Find where the given text appears and provide that cell's center as (X, Y) coordinate. 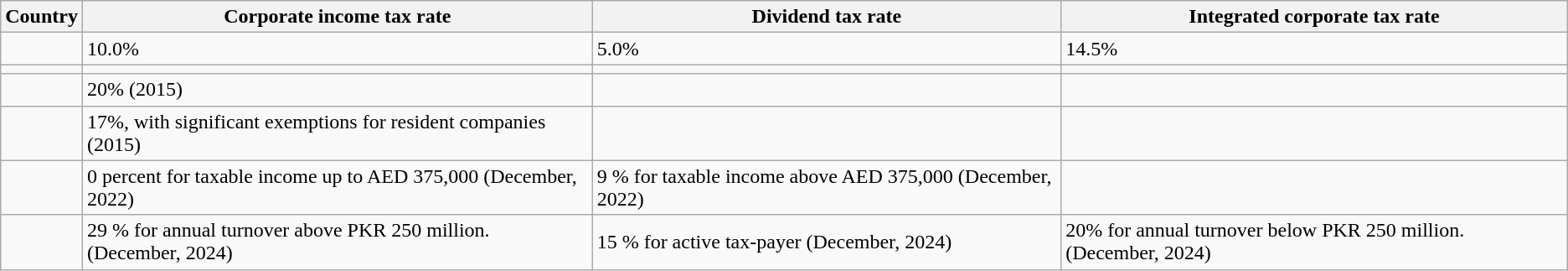
Dividend tax rate (827, 17)
15 % for active tax-payer (December, 2024) (827, 242)
0 percent for taxable income up to AED 375,000 (December, 2022) (337, 188)
Country (42, 17)
10.0% (337, 49)
9 % for taxable income above AED 375,000 (December, 2022) (827, 188)
20% for annual turnover below PKR 250 million. (December, 2024) (1315, 242)
Integrated corporate tax rate (1315, 17)
14.5% (1315, 49)
5.0% (827, 49)
20% (2015) (337, 90)
17%, with significant exemptions for resident companies (2015) (337, 133)
29 % for annual turnover above PKR 250 million. (December, 2024) (337, 242)
Corporate income tax rate (337, 17)
